Scan for the cell matching the given text and deliver its [X, Y] coordinate at center. 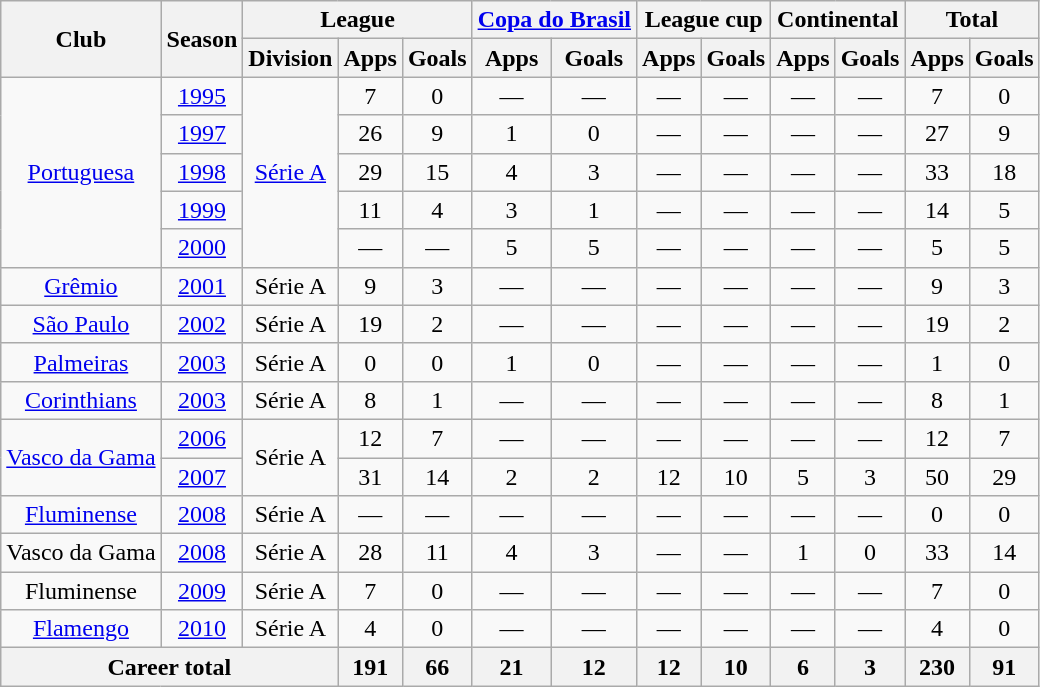
Continental [838, 20]
1997 [202, 134]
1999 [202, 210]
Season [202, 39]
Career total [170, 667]
91 [1004, 667]
Club [81, 39]
1995 [202, 96]
2006 [202, 438]
Palmeiras [81, 362]
31 [370, 477]
2001 [202, 286]
Portuguesa [81, 172]
28 [370, 553]
2000 [202, 248]
Copa do Brasil [554, 20]
18 [1004, 172]
50 [937, 477]
League [358, 20]
230 [937, 667]
191 [370, 667]
League cup [704, 20]
15 [437, 172]
1998 [202, 172]
2002 [202, 324]
Division [290, 58]
66 [437, 667]
Grêmio [81, 286]
Corinthians [81, 400]
Total [972, 20]
21 [512, 667]
26 [370, 134]
2007 [202, 477]
Flamengo [81, 629]
2009 [202, 591]
6 [803, 667]
São Paulo [81, 324]
27 [937, 134]
2010 [202, 629]
